Locate the cell with the specified text and output its [x, y] center coordinate. 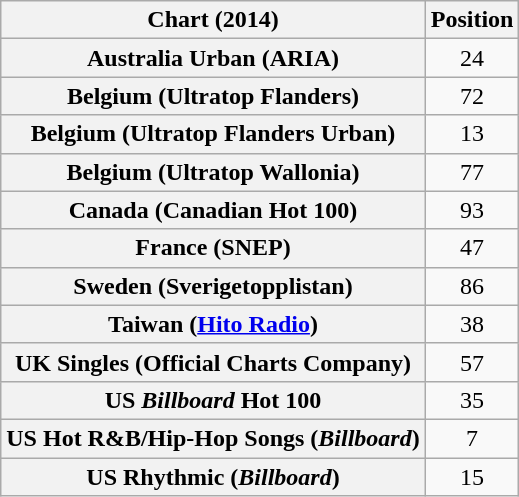
86 [472, 286]
Chart (2014) [213, 20]
13 [472, 134]
US Billboard Hot 100 [213, 400]
Australia Urban (ARIA) [213, 58]
UK Singles (Official Charts Company) [213, 362]
Belgium (Ultratop Flanders Urban) [213, 134]
57 [472, 362]
15 [472, 477]
47 [472, 248]
France (SNEP) [213, 248]
US Rhythmic (Billboard) [213, 477]
US Hot R&B/Hip-Hop Songs (Billboard) [213, 438]
7 [472, 438]
93 [472, 210]
Sweden (Sverigetopplistan) [213, 286]
24 [472, 58]
38 [472, 324]
Belgium (Ultratop Wallonia) [213, 172]
Position [472, 20]
Canada (Canadian Hot 100) [213, 210]
Taiwan (Hito Radio) [213, 324]
35 [472, 400]
77 [472, 172]
72 [472, 96]
Belgium (Ultratop Flanders) [213, 96]
